For the text-containing cell, return its midpoint in [X, Y] coordinate format. 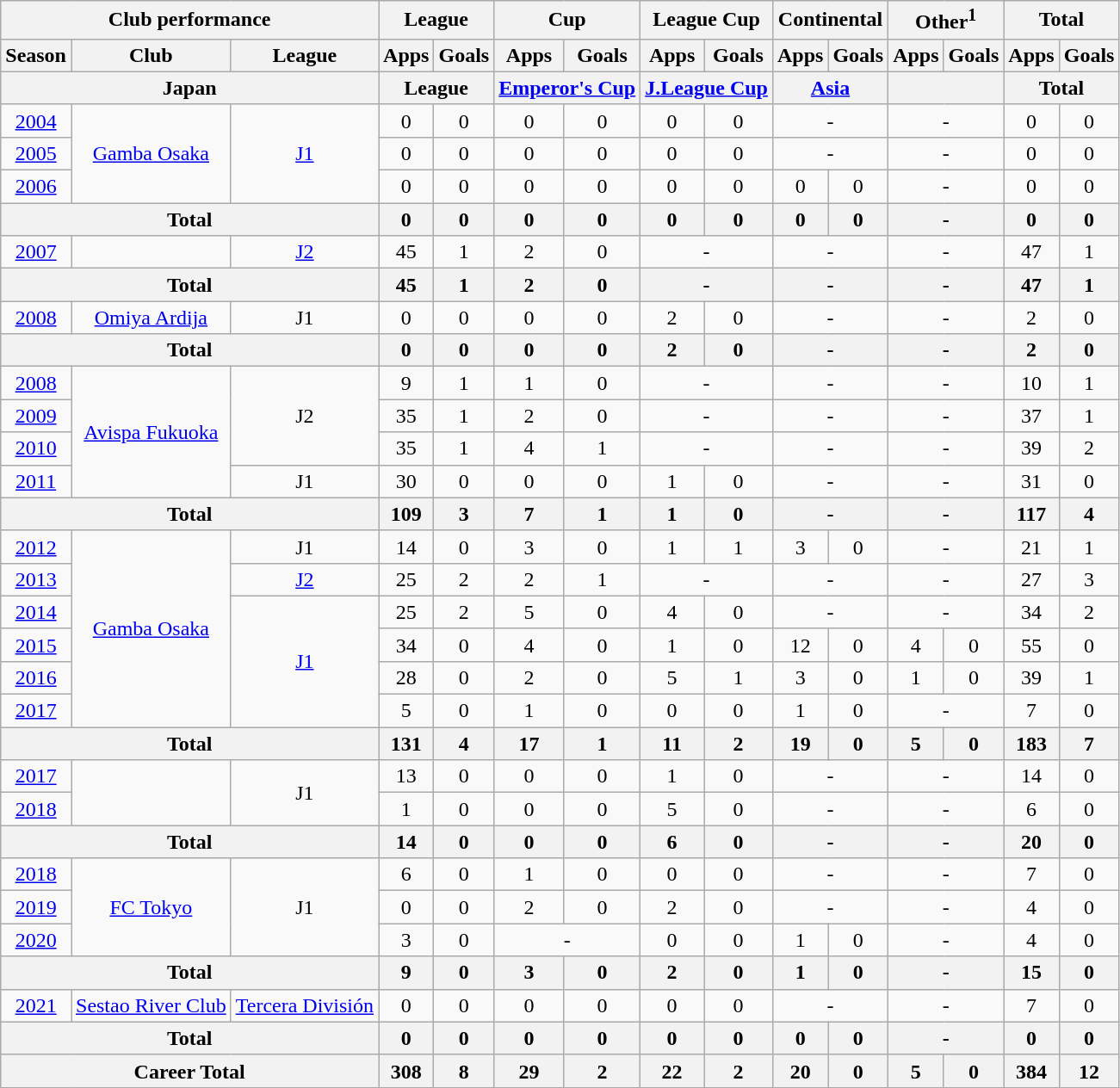
308 [406, 1071]
29 [529, 1071]
37 [1031, 416]
2010 [36, 448]
Cup [567, 21]
131 [406, 744]
League Cup [707, 21]
Career Total [189, 1071]
Tercera División [305, 1005]
Omiya Ardija [151, 318]
11 [672, 744]
2007 [36, 252]
31 [1031, 481]
17 [529, 744]
2016 [36, 677]
2021 [36, 1005]
FC Tokyo [151, 907]
Japan [189, 88]
28 [406, 677]
10 [1031, 383]
15 [1031, 973]
2004 [36, 121]
Other1 [946, 21]
2005 [36, 153]
2019 [36, 907]
117 [1031, 514]
27 [1031, 579]
13 [406, 776]
21 [1031, 547]
2015 [36, 645]
Club [151, 55]
2020 [36, 940]
2013 [36, 579]
8 [464, 1071]
384 [1031, 1071]
2011 [36, 481]
30 [406, 481]
2006 [36, 187]
2012 [36, 547]
Avispa Fukuoka [151, 432]
Continental [830, 21]
Club performance [189, 21]
Emperor's Cup [567, 88]
Sestao River Club [151, 1005]
109 [406, 514]
Asia [830, 88]
55 [1031, 645]
Season [36, 55]
183 [1031, 744]
22 [672, 1071]
J.League Cup [707, 88]
19 [800, 744]
2009 [36, 416]
2014 [36, 612]
